Identify which cell holds the provided text, then report its [x, y] central coordinate. 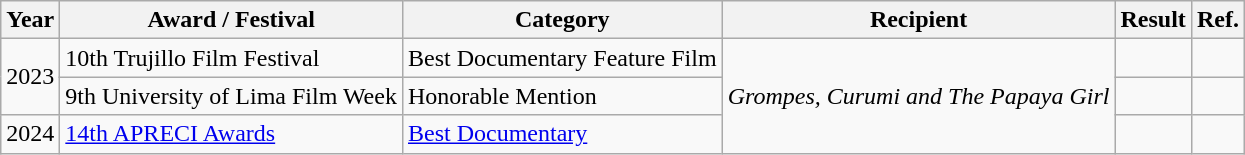
Recipient [918, 20]
Best Documentary [562, 134]
Category [562, 20]
14th APRECI Awards [232, 134]
Ref. [1218, 20]
2024 [30, 134]
Award / Festival [232, 20]
2023 [30, 77]
Honorable Mention [562, 96]
Result [1153, 20]
Year [30, 20]
10th Trujillo Film Festival [232, 58]
Grompes, Curumi and The Papaya Girl [918, 96]
9th University of Lima Film Week [232, 96]
Best Documentary Feature Film [562, 58]
